Return (x, y) of the center of cell containing provided text 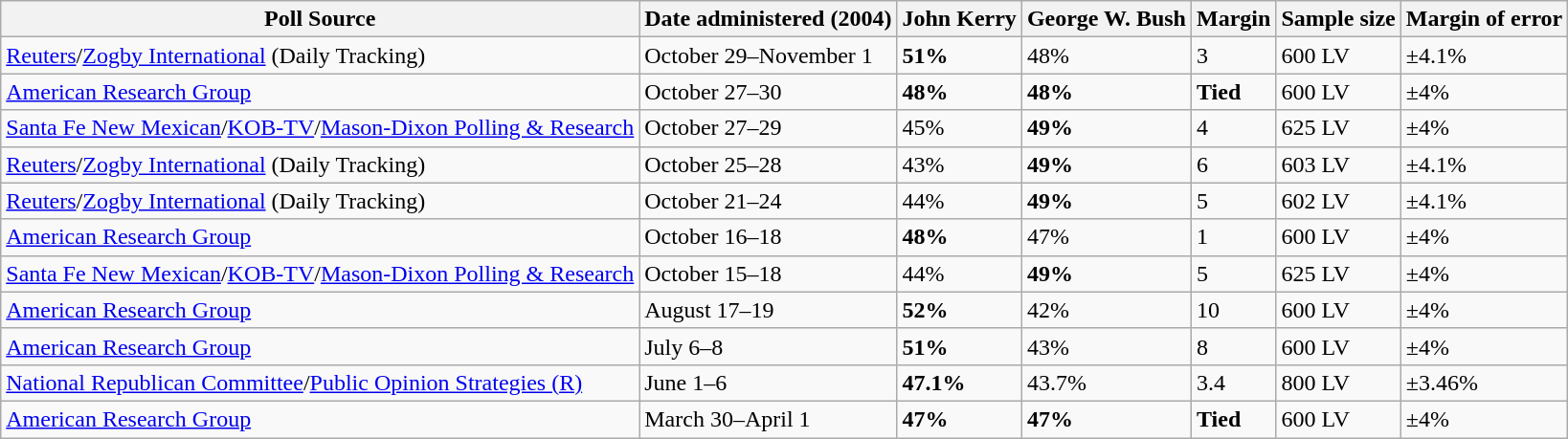
43.7% (1107, 383)
October 25–28 (768, 165)
6 (1233, 165)
Date administered (2004) (768, 19)
October 21–24 (768, 201)
Margin (1233, 19)
Margin of error (1484, 19)
8 (1233, 346)
George W. Bush (1107, 19)
June 1–6 (768, 383)
John Kerry (959, 19)
42% (1107, 310)
800 LV (1338, 383)
602 LV (1338, 201)
±3.46% (1484, 383)
3 (1233, 55)
October 27–30 (768, 92)
October 29–November 1 (768, 55)
1 (1233, 237)
July 6–8 (768, 346)
National Republican Committee/Public Opinion Strategies (R) (320, 383)
August 17–19 (768, 310)
3.4 (1233, 383)
March 30–April 1 (768, 419)
4 (1233, 128)
October 16–18 (768, 237)
October 27–29 (768, 128)
45% (959, 128)
603 LV (1338, 165)
52% (959, 310)
October 15–18 (768, 274)
47.1% (959, 383)
Poll Source (320, 19)
Sample size (1338, 19)
10 (1233, 310)
